Find where the given text appears and provide that cell's center as [x, y] coordinate. 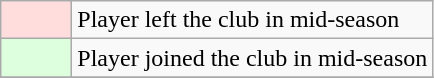
Player joined the club in mid-season [252, 58]
Player left the club in mid-season [252, 20]
